From the cell containing the given text, extract its center point as (X, Y) coordinate. 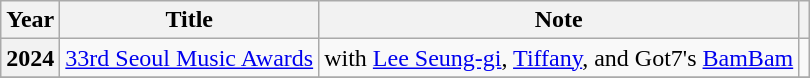
Note (559, 20)
with Lee Seung-gi, Tiffany, and Got7's BamBam (559, 58)
Year (30, 20)
2024 (30, 58)
Title (190, 20)
33rd Seoul Music Awards (190, 58)
